Detect which cell encompasses the target text, then output its [X, Y] center coordinate. 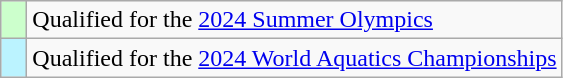
Qualified for the 2024 World Aquatics Championships [294, 58]
Qualified for the 2024 Summer Olympics [294, 20]
